Extract the [X, Y] coordinate from the center of the cell holding the provided text.  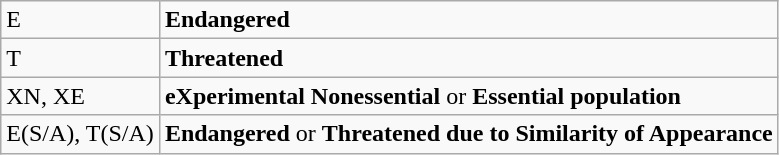
eXperimental Nonessential or Essential population [468, 96]
T [80, 58]
Endangered or Threatened due to Similarity of Appearance [468, 134]
Threatened [468, 58]
XN, XE [80, 96]
Endangered [468, 20]
E(S/A), T(S/A) [80, 134]
E [80, 20]
